Pinpoint the cell where the given text exists, returning its [X, Y] midpoint coordinate. 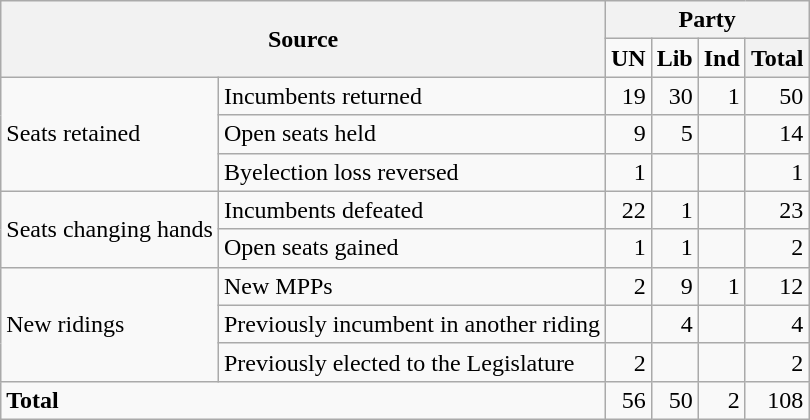
Open seats held [412, 134]
12 [777, 286]
Ind [722, 58]
Open seats gained [412, 248]
Seats retained [110, 134]
New ridings [110, 324]
Seats changing hands [110, 229]
56 [628, 400]
New MPPs [412, 286]
Previously elected to the Legislature [412, 362]
Party [706, 20]
30 [674, 96]
23 [777, 210]
Incumbents returned [412, 96]
22 [628, 210]
Source [304, 39]
Lib [674, 58]
108 [777, 400]
Byelection loss reversed [412, 172]
5 [674, 134]
Incumbents defeated [412, 210]
Previously incumbent in another riding [412, 324]
19 [628, 96]
UN [628, 58]
14 [777, 134]
